Pinpoint the cell where the given text exists, returning its (X, Y) midpoint coordinate. 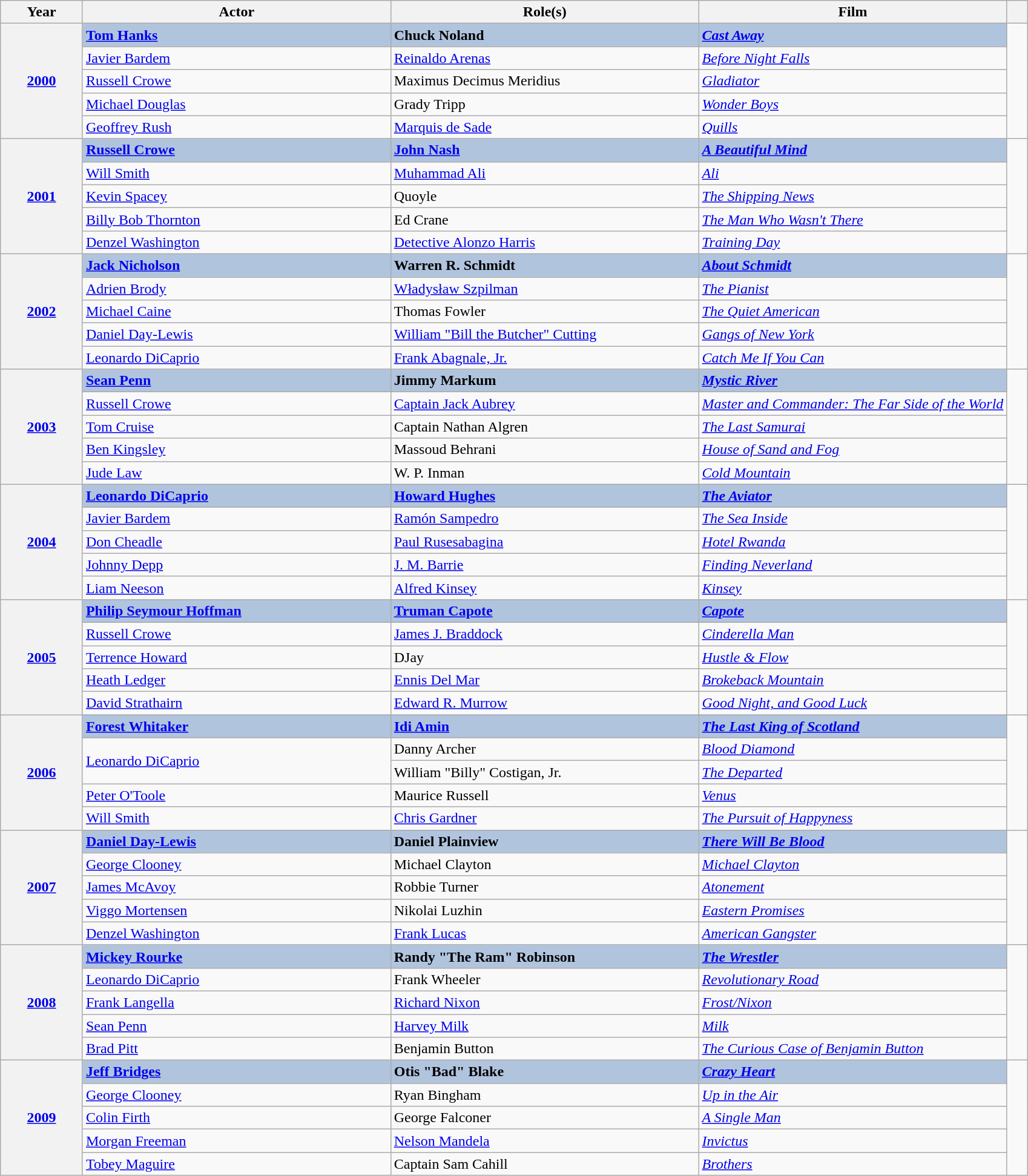
Brothers (852, 1164)
Forest Whitaker (236, 726)
Tom Cruise (236, 427)
Ramón Sampedro (545, 519)
2007 (42, 887)
Frank Lucas (545, 933)
Thomas Fowler (545, 312)
William "Billy" Costigan, Jr. (545, 772)
A Beautiful Mind (852, 150)
Venus (852, 795)
Actor (236, 12)
Tobey Maguire (236, 1164)
Before Night Falls (852, 58)
Ed Crane (545, 219)
Detective Alonzo Harris (545, 242)
Billy Bob Thornton (236, 219)
Michael Douglas (236, 104)
Frank Langella (236, 1002)
Ennis Del Mar (545, 680)
Daniel Plainview (545, 841)
Paul Rusesabagina (545, 542)
The Pianist (852, 289)
Idi Amin (545, 726)
2000 (42, 81)
There Will Be Blood (852, 841)
The Departed (852, 772)
Morgan Freeman (236, 1141)
Brokeback Mountain (852, 680)
Richard Nixon (545, 1002)
Alfred Kinsey (545, 588)
Wonder Boys (852, 104)
Danny Archer (545, 749)
Michael Caine (236, 312)
2009 (42, 1118)
Atonement (852, 887)
Maximus Decimus Meridius (545, 81)
The Last Samurai (852, 427)
Gangs of New York (852, 335)
Invictus (852, 1141)
Massoud Behrani (545, 450)
Frost/Nixon (852, 1002)
Milk (852, 1026)
Reinaldo Arenas (545, 58)
Chuck Noland (545, 35)
W. P. Inman (545, 473)
Eastern Promises (852, 910)
Training Day (852, 242)
Quills (852, 127)
The Curious Case of Benjamin Button (852, 1049)
William "Bill the Butcher" Cutting (545, 335)
2006 (42, 772)
House of Sand and Fog (852, 450)
Chris Gardner (545, 818)
DJay (545, 657)
2005 (42, 657)
Warren R. Schmidt (545, 265)
Gladiator (852, 81)
Frank Wheeler (545, 979)
Mystic River (852, 381)
Ali (852, 173)
Don Cheadle (236, 542)
About Schmidt (852, 265)
Viggo Mortensen (236, 910)
Grady Tripp (545, 104)
Ben Kingsley (236, 450)
George Falconer (545, 1118)
Film (852, 12)
The Last King of Scotland (852, 726)
Johnny Depp (236, 565)
The Aviator (852, 496)
Year (42, 12)
Kevin Spacey (236, 196)
The Wrestler (852, 956)
Nelson Mandela (545, 1141)
Cinderella Man (852, 634)
Jimmy Markum (545, 381)
Maurice Russell (545, 795)
Hotel Rwanda (852, 542)
Captain Jack Aubrey (545, 404)
Brad Pitt (236, 1049)
Mickey Rourke (236, 956)
2002 (42, 311)
Harvey Milk (545, 1026)
Jeff Bridges (236, 1072)
Good Night, and Good Luck (852, 703)
Nikolai Luzhin (545, 910)
2008 (42, 1002)
A Single Man (852, 1118)
Randy "The Ram" Robinson (545, 956)
Truman Capote (545, 611)
Robbie Turner (545, 887)
The Sea Inside (852, 519)
The Pursuit of Happyness (852, 818)
Jack Nicholson (236, 265)
Frank Abagnale, Jr. (545, 358)
Hustle & Flow (852, 657)
Colin Firth (236, 1118)
Cold Mountain (852, 473)
Blood Diamond (852, 749)
American Gangster (852, 933)
James J. Braddock (545, 634)
Tom Hanks (236, 35)
Peter O'Toole (236, 795)
2001 (42, 196)
Finding Neverland (852, 565)
Terrence Howard (236, 657)
John Nash (545, 150)
Cast Away (852, 35)
Master and Commander: The Far Side of the World (852, 404)
2004 (42, 542)
Liam Neeson (236, 588)
Muhammad Ali (545, 173)
Captain Sam Cahill (545, 1164)
2003 (42, 427)
Władysław Szpilman (545, 289)
Philip Seymour Hoffman (236, 611)
Up in the Air (852, 1095)
Edward R. Murrow (545, 703)
Otis "Bad" Blake (545, 1072)
Crazy Heart (852, 1072)
Howard Hughes (545, 496)
Kinsey (852, 588)
Geoffrey Rush (236, 127)
Ryan Bingham (545, 1095)
The Quiet American (852, 312)
Revolutionary Road (852, 979)
Captain Nathan Algren (545, 427)
Quoyle (545, 196)
Heath Ledger (236, 680)
Jude Law (236, 473)
Marquis de Sade (545, 127)
Capote (852, 611)
Adrien Brody (236, 289)
Role(s) (545, 12)
James McAvoy (236, 887)
The Shipping News (852, 196)
The Man Who Wasn't There (852, 219)
Catch Me If You Can (852, 358)
Benjamin Button (545, 1049)
David Strathairn (236, 703)
J. M. Barrie (545, 565)
